Return (X, Y) of the center of cell containing provided text 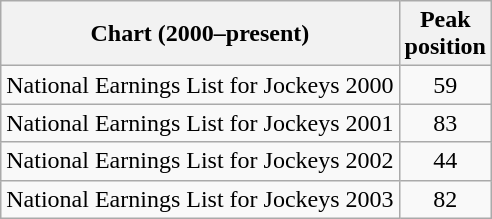
Chart (2000–present) (200, 34)
44 (445, 161)
National Earnings List for Jockeys 2000 (200, 85)
59 (445, 85)
National Earnings List for Jockeys 2002 (200, 161)
83 (445, 123)
National Earnings List for Jockeys 2003 (200, 199)
Peakposition (445, 34)
National Earnings List for Jockeys 2001 (200, 123)
82 (445, 199)
